Output the (X, Y) coordinate of the center of the cell containing the given text.  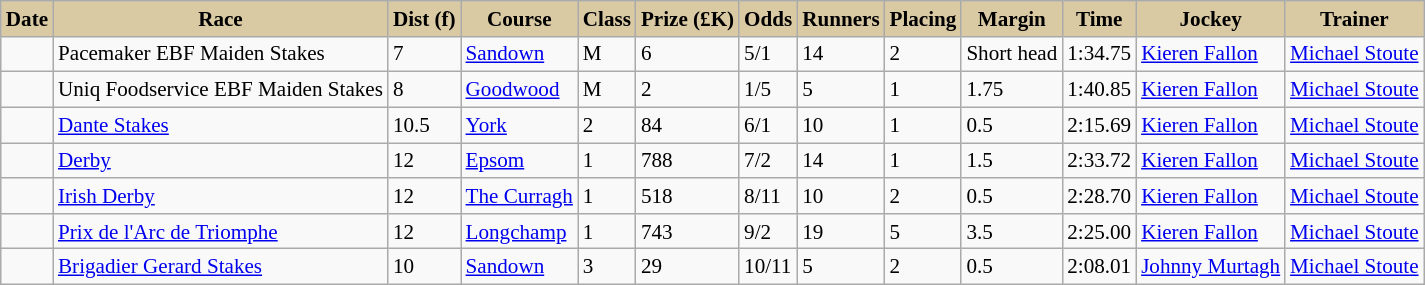
Goodwood (520, 90)
10.5 (424, 124)
6/1 (768, 124)
84 (688, 124)
Runners (840, 18)
Trainer (1354, 18)
Johnny Murtagh (1210, 266)
5/1 (768, 54)
8/11 (768, 196)
9/2 (768, 230)
York (520, 124)
788 (688, 160)
The Curragh (520, 196)
1/5 (768, 90)
Dante Stakes (220, 124)
Brigadier Gerard Stakes (220, 266)
19 (840, 230)
8 (424, 90)
Margin (1012, 18)
2:25.00 (1099, 230)
10/11 (768, 266)
Date (27, 18)
Dist (f) (424, 18)
2:33.72 (1099, 160)
Longchamp (520, 230)
Prix de l'Arc de Triomphe (220, 230)
Pacemaker EBF Maiden Stakes (220, 54)
1.75 (1012, 90)
2:28.70 (1099, 196)
1:34.75 (1099, 54)
Derby (220, 160)
743 (688, 230)
Class (607, 18)
Irish Derby (220, 196)
3.5 (1012, 230)
Epsom (520, 160)
Time (1099, 18)
7 (424, 54)
1.5 (1012, 160)
2:08.01 (1099, 266)
Uniq Foodservice EBF Maiden Stakes (220, 90)
Placing (924, 18)
Odds (768, 18)
3 (607, 266)
Prize (£K) (688, 18)
7/2 (768, 160)
Jockey (1210, 18)
6 (688, 54)
518 (688, 196)
Race (220, 18)
29 (688, 266)
2:15.69 (1099, 124)
Short head (1012, 54)
1:40.85 (1099, 90)
Course (520, 18)
